Detect which cell encompasses the target text, then output its (X, Y) center coordinate. 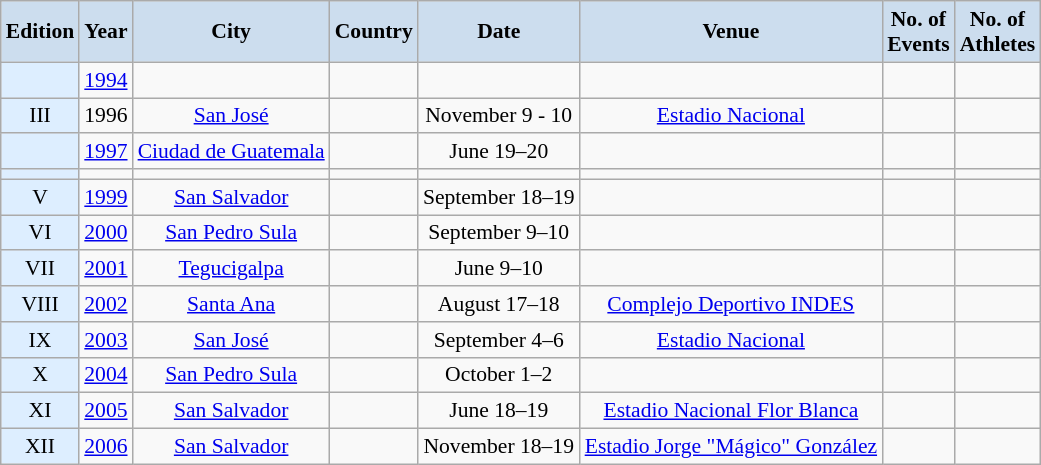
2005 (106, 411)
No. of Events (918, 32)
Complejo Deportivo INDES (731, 304)
XII (40, 447)
1994 (106, 80)
1996 (106, 116)
Ciudad de Guatemala (232, 152)
2002 (106, 304)
September 18–19 (499, 197)
VIII (40, 304)
V (40, 197)
2003 (106, 340)
III (40, 116)
June 18–19 (499, 411)
Year (106, 32)
Estadio Jorge "Mágico" González (731, 447)
XI (40, 411)
August 17–18 (499, 304)
VII (40, 269)
1997 (106, 152)
Tegucigalpa (232, 269)
November 18–19 (499, 447)
X (40, 375)
Edition (40, 32)
September 9–10 (499, 233)
2006 (106, 447)
IX (40, 340)
June 19–20 (499, 152)
1999 (106, 197)
November 9 - 10 (499, 116)
June 9–10 (499, 269)
October 1–2 (499, 375)
No. ofAthletes (998, 32)
VI (40, 233)
Date (499, 32)
Estadio Nacional Flor Blanca (731, 411)
Country (374, 32)
2001 (106, 269)
September 4–6 (499, 340)
Venue (731, 32)
2000 (106, 233)
Santa Ana (232, 304)
City (232, 32)
2004 (106, 375)
